For the text-containing cell, return its midpoint in [x, y] coordinate format. 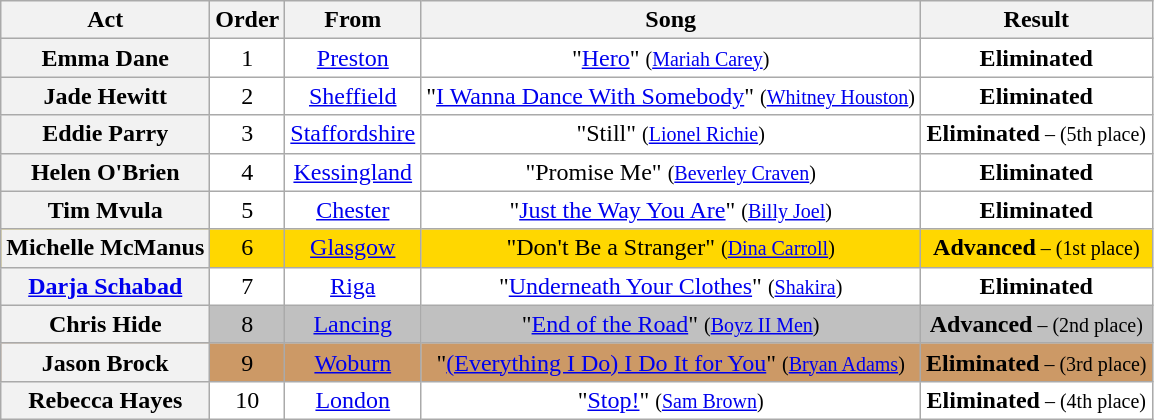
Sheffield [353, 96]
"(Everything I Do) I Do It for You" (Bryan Adams) [671, 362]
Tim Mvula [106, 210]
1 [248, 58]
4 [248, 172]
"Underneath Your Clothes" (Shakira) [671, 286]
From [353, 20]
"End of the Road" (Boyz II Men) [671, 324]
Advanced – (1st place) [1037, 248]
Eliminated – (4th place) [1037, 400]
Eliminated – (5th place) [1037, 134]
Eddie Parry [106, 134]
8 [248, 324]
"Stop!" (Sam Brown) [671, 400]
Preston [353, 58]
"Just the Way You Are" (Billy Joel) [671, 210]
"I Wanna Dance With Somebody" (Whitney Houston) [671, 96]
Glasgow [353, 248]
Chris Hide [106, 324]
London [353, 400]
Darja Schabad [106, 286]
Song [671, 20]
Emma Dane [106, 58]
"Don't Be a Stranger" (Dina Carroll) [671, 248]
7 [248, 286]
Michelle McManus [106, 248]
2 [248, 96]
"Hero" (Mariah Carey) [671, 58]
Advanced – (2nd place) [1037, 324]
5 [248, 210]
Eliminated – (3rd place) [1037, 362]
10 [248, 400]
Jade Hewitt [106, 96]
Result [1037, 20]
Kessingland [353, 172]
"Promise Me" (Beverley Craven) [671, 172]
3 [248, 134]
Woburn [353, 362]
Staffordshire [353, 134]
"Still" (Lionel Richie) [671, 134]
Riga [353, 286]
Order [248, 20]
6 [248, 248]
9 [248, 362]
Jason Brock [106, 362]
Lancing [353, 324]
Chester [353, 210]
Rebecca Hayes [106, 400]
Act [106, 20]
Helen O'Brien [106, 172]
